Extract the [X, Y] coordinate from the center of the cell holding the provided text.  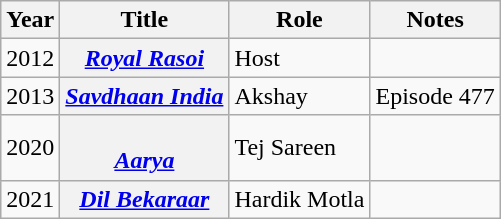
2021 [30, 199]
Savdhaan India [144, 96]
Tej Sareen [300, 148]
2020 [30, 148]
Title [144, 20]
Role [300, 20]
Notes [435, 20]
2012 [30, 58]
Year [30, 20]
Akshay [300, 96]
Episode 477 [435, 96]
Host [300, 58]
Dil Bekaraar [144, 199]
2013 [30, 96]
Aarya [144, 148]
Hardik Motla [300, 199]
Royal Rasoi [144, 58]
